Pinpoint the cell where the given text exists, returning its [X, Y] midpoint coordinate. 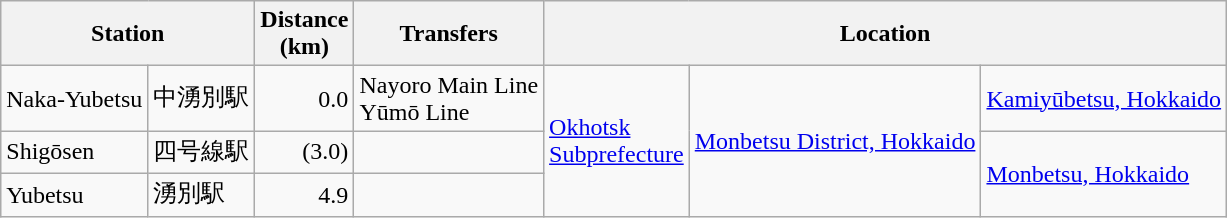
Distance (km) [304, 34]
4.9 [304, 194]
Naka-Yubetsu [74, 98]
0.0 [304, 98]
Location [886, 34]
Kamiyūbetsu, Hokkaido [1104, 98]
Monbetsu District, Hokkaido [835, 141]
Station [128, 34]
Okhotsk Subprefecture [617, 141]
(3.0) [304, 152]
Shigōsen [74, 152]
中湧別駅 [202, 98]
Yubetsu [74, 194]
四号線駅 [202, 152]
湧別駅 [202, 194]
Nayoro Main LineYūmō Line [449, 98]
Monbetsu, Hokkaido [1104, 174]
Transfers [449, 34]
